Return the [x, y] coordinate for the center point of the cell that contains the specified text.  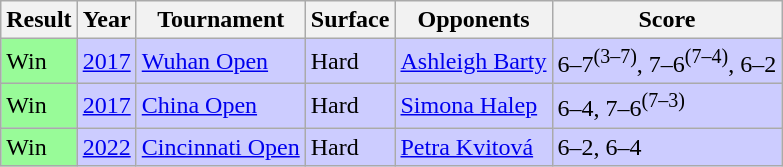
Tournament [220, 20]
Score [667, 20]
Opponents [474, 20]
6–4, 7–6(7–3) [667, 106]
Result [39, 20]
Surface [350, 20]
Year [106, 20]
Ashleigh Barty [474, 62]
6–2, 6–4 [667, 147]
2022 [106, 147]
Cincinnati Open [220, 147]
Simona Halep [474, 106]
Petra Kvitová [474, 147]
Wuhan Open [220, 62]
6–7(3–7), 7–6(7–4), 6–2 [667, 62]
China Open [220, 106]
